From the cell containing the given text, extract its center point as [x, y] coordinate. 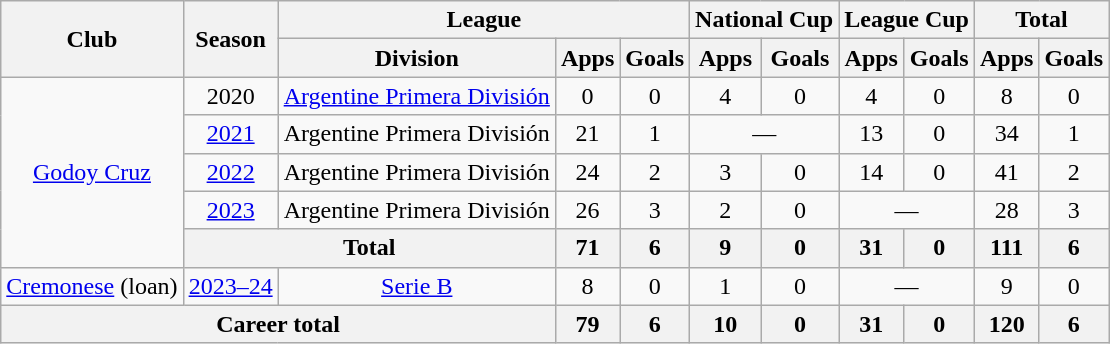
14 [872, 172]
Division [416, 58]
2021 [230, 134]
28 [1006, 210]
Season [230, 39]
41 [1006, 172]
120 [1006, 324]
10 [726, 324]
Cremonese (loan) [92, 286]
Serie B [416, 286]
79 [587, 324]
2023 [230, 210]
2022 [230, 172]
National Cup [764, 20]
2020 [230, 96]
League [484, 20]
26 [587, 210]
34 [1006, 134]
111 [1006, 248]
71 [587, 248]
Godoy Cruz [92, 172]
24 [587, 172]
21 [587, 134]
2023–24 [230, 286]
Club [92, 39]
13 [872, 134]
Career total [278, 324]
League Cup [907, 20]
